Provide the (X, Y) coordinate of the cell's center where the given text is located.  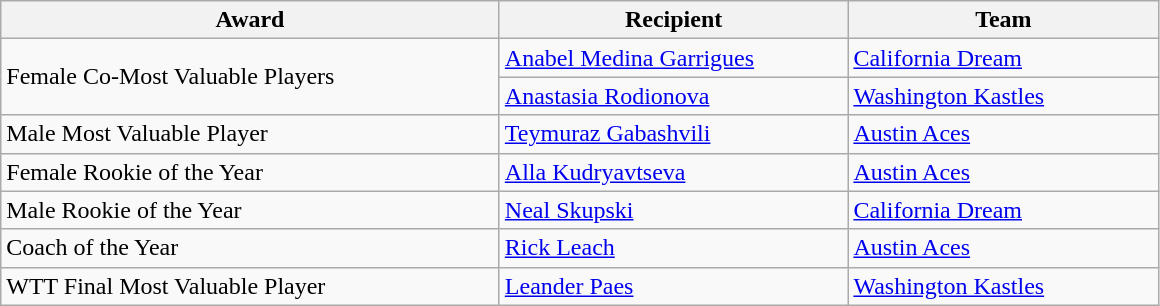
Anastasia Rodionova (674, 96)
WTT Final Most Valuable Player (250, 286)
Male Rookie of the Year (250, 210)
Award (250, 20)
Coach of the Year (250, 248)
Teymuraz Gabashvili (674, 134)
Rick Leach (674, 248)
Leander Paes (674, 286)
Alla Kudryavtseva (674, 172)
Team (1004, 20)
Anabel Medina Garrigues (674, 58)
Male Most Valuable Player (250, 134)
Female Co-Most Valuable Players (250, 77)
Female Rookie of the Year (250, 172)
Neal Skupski (674, 210)
Recipient (674, 20)
